Scan for the cell matching the given text and deliver its [X, Y] coordinate at center. 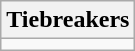
Tiebreakers [68, 20]
